Pinpoint the cell where the given text exists, returning its (X, Y) midpoint coordinate. 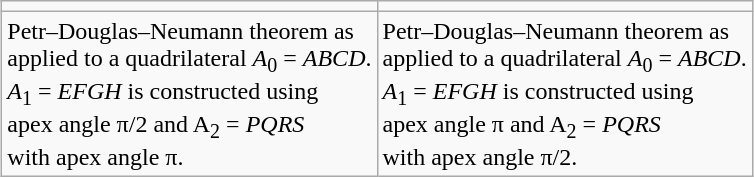
Petr–Douglas–Neumann theorem as applied to a quadrilateral A0 = ABCD. A1 = EFGH is constructed using apex angle π/2 and A2 = PQRS with apex angle π. (190, 94)
Petr–Douglas–Neumann theorem as applied to a quadrilateral A0 = ABCD. A1 = EFGH is constructed using apex angle π and A2 = PQRS with apex angle π/2. (564, 94)
